Search for the cell housing the specified text and yield its [x, y] center coordinate. 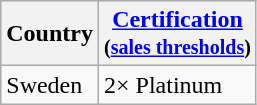
Certification(sales thresholds) [177, 34]
Country [50, 34]
Sweden [50, 85]
2× Platinum [177, 85]
